Return [x, y] of the center of cell containing provided text 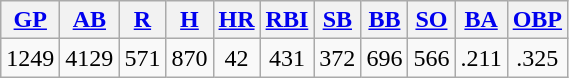
SB [338, 20]
SO [432, 20]
696 [384, 58]
GP [30, 20]
BA [481, 20]
571 [142, 58]
870 [190, 58]
HR [236, 20]
42 [236, 58]
BB [384, 20]
566 [432, 58]
.325 [537, 58]
372 [338, 58]
431 [287, 58]
AB [90, 20]
4129 [90, 58]
1249 [30, 58]
H [190, 20]
OBP [537, 20]
.211 [481, 58]
R [142, 20]
RBI [287, 20]
